Identify which cell holds the provided text, then report its [X, Y] central coordinate. 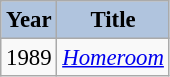
Year [29, 20]
1989 [29, 58]
Title [113, 20]
Homeroom [113, 58]
